Return the [X, Y] coordinate for the center point of the cell that contains the specified text.  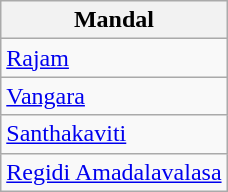
Rajam [114, 58]
Santhakaviti [114, 134]
Regidi Amadalavalasa [114, 172]
Mandal [114, 20]
Vangara [114, 96]
